Locate the cell with the specified text and output its (X, Y) center coordinate. 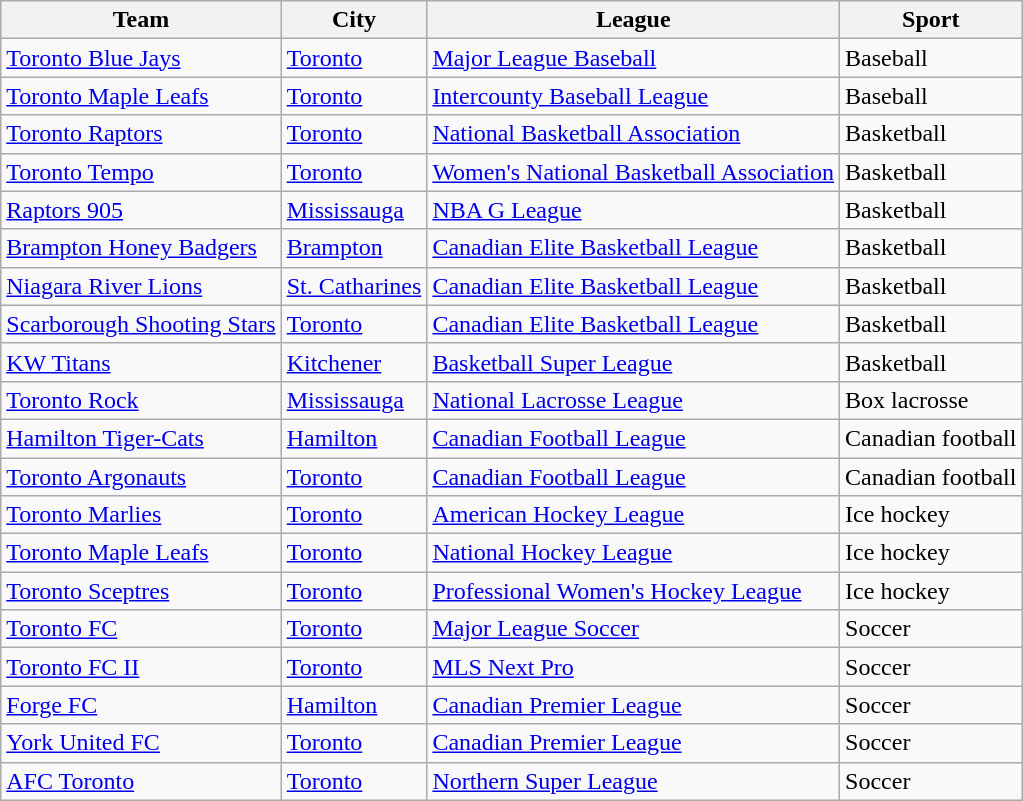
Toronto Tempo (141, 172)
KW Titans (141, 362)
NBA G League (634, 210)
Team (141, 20)
Sport (931, 20)
Major League Baseball (634, 58)
National Basketball Association (634, 134)
Toronto FC II (141, 667)
Hamilton Tiger-Cats (141, 438)
Scarborough Shooting Stars (141, 324)
York United FC (141, 743)
Forge FC (141, 705)
Toronto Raptors (141, 134)
City (354, 20)
Major League Soccer (634, 629)
Box lacrosse (931, 400)
Raptors 905 (141, 210)
Toronto Rock (141, 400)
National Lacrosse League (634, 400)
Women's National Basketball Association (634, 172)
Toronto Sceptres (141, 591)
MLS Next Pro (634, 667)
Niagara River Lions (141, 286)
Intercounty Baseball League (634, 96)
National Hockey League (634, 553)
Professional Women's Hockey League (634, 591)
Toronto FC (141, 629)
Toronto Argonauts (141, 477)
Toronto Marlies (141, 515)
Basketball Super League (634, 362)
Toronto Blue Jays (141, 58)
American Hockey League (634, 515)
St. Catharines (354, 286)
Kitchener (354, 362)
Brampton Honey Badgers (141, 248)
Northern Super League (634, 781)
League (634, 20)
Brampton (354, 248)
AFC Toronto (141, 781)
